Output the (x, y) coordinate of the center of the cell containing the given text.  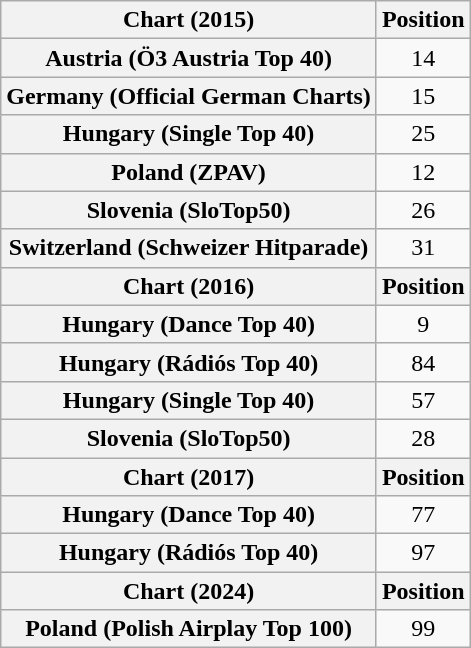
Chart (2016) (189, 286)
31 (423, 248)
Germany (Official German Charts) (189, 96)
Switzerland (Schweizer Hitparade) (189, 248)
Chart (2015) (189, 20)
14 (423, 58)
28 (423, 438)
25 (423, 134)
77 (423, 515)
15 (423, 96)
97 (423, 553)
84 (423, 362)
57 (423, 400)
9 (423, 324)
Austria (Ö3 Austria Top 40) (189, 58)
12 (423, 172)
Poland (Polish Airplay Top 100) (189, 629)
26 (423, 210)
Poland (ZPAV) (189, 172)
Chart (2017) (189, 477)
99 (423, 629)
Chart (2024) (189, 591)
